From the cell containing the given text, extract its center point as (x, y) coordinate. 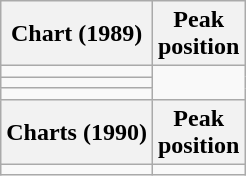
Chart (1989) (77, 34)
Charts (1990) (77, 132)
